Scan for the cell matching the given text and deliver its [X, Y] coordinate at center. 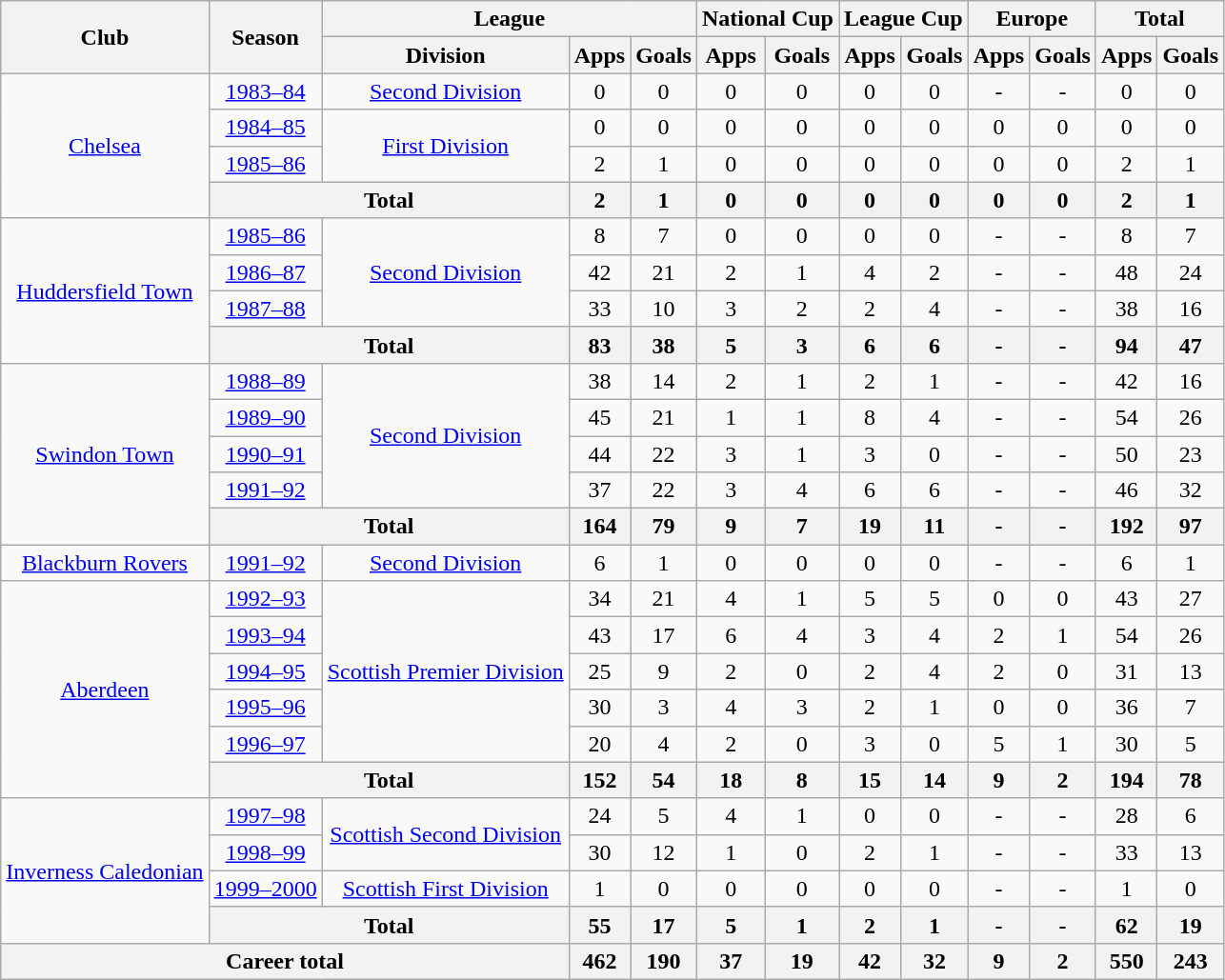
27 [1191, 599]
1995–96 [265, 708]
1986–87 [265, 272]
23 [1191, 454]
Season [265, 37]
462 [599, 961]
1994–95 [265, 671]
164 [599, 527]
25 [599, 671]
46 [1126, 490]
1990–91 [265, 454]
First Division [446, 146]
31 [1126, 671]
Huddersfield Town [105, 290]
45 [599, 417]
Scottish Second Division [446, 834]
Swindon Town [105, 453]
Europe [1032, 19]
48 [1126, 272]
1989–90 [265, 417]
20 [599, 744]
55 [599, 925]
11 [935, 527]
50 [1126, 454]
194 [1126, 780]
190 [664, 961]
Aberdeen [105, 690]
78 [1191, 780]
79 [664, 527]
Division [446, 55]
Blackburn Rovers [105, 563]
League Cup [903, 19]
League [509, 19]
Inverness Caledonian [105, 870]
44 [599, 454]
Club [105, 37]
62 [1126, 925]
1999–2000 [265, 889]
28 [1126, 816]
15 [869, 780]
1988–89 [265, 381]
18 [731, 780]
1992–93 [265, 599]
1987–88 [265, 309]
36 [1126, 708]
1998–99 [265, 852]
34 [599, 599]
Scottish Premier Division [446, 671]
1983–84 [265, 91]
1984–85 [265, 128]
12 [664, 852]
Career total [285, 961]
152 [599, 780]
10 [664, 309]
83 [599, 345]
1997–98 [265, 816]
1996–97 [265, 744]
47 [1191, 345]
243 [1191, 961]
550 [1126, 961]
192 [1126, 527]
Scottish First Division [446, 889]
National Cup [768, 19]
1993–94 [265, 635]
97 [1191, 527]
94 [1126, 345]
Chelsea [105, 146]
